Provide the [x, y] coordinate of the cell's center where the given text is located.  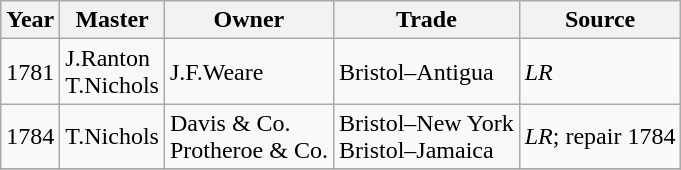
Year [30, 20]
Trade [426, 20]
LR; repair 1784 [600, 136]
Bristol–New YorkBristol–Jamaica [426, 136]
Master [112, 20]
Source [600, 20]
LR [600, 72]
J.RantonT.Nichols [112, 72]
J.F.Weare [248, 72]
T.Nichols [112, 136]
1781 [30, 72]
Davis & Co.Protheroe & Co. [248, 136]
Bristol–Antigua [426, 72]
1784 [30, 136]
Owner [248, 20]
